Identify which cell holds the provided text, then report its [x, y] central coordinate. 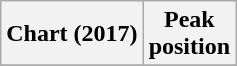
Peakposition [189, 34]
Chart (2017) [72, 34]
